Find where the given text appears and provide that cell's center as [x, y] coordinate. 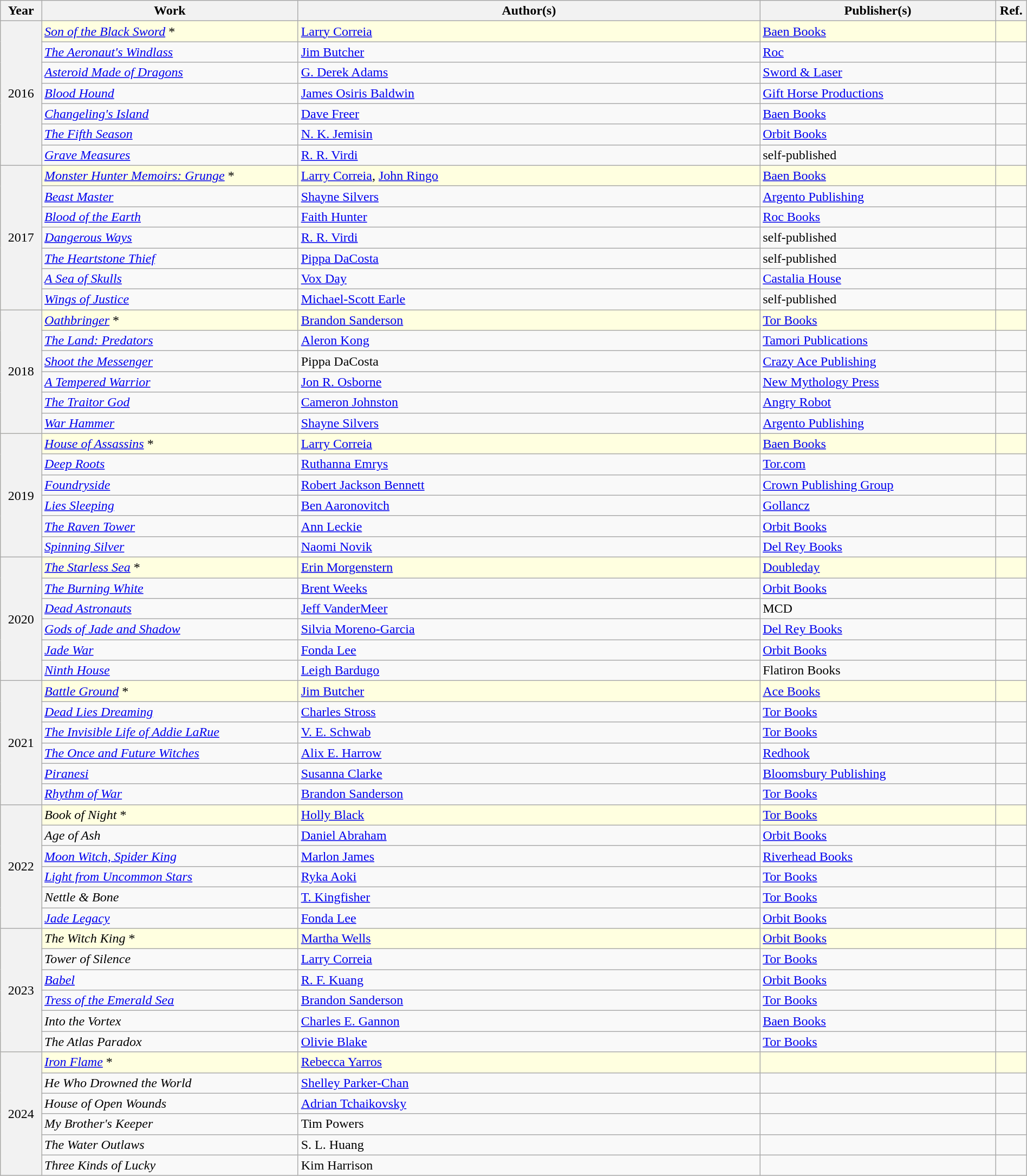
Work [170, 11]
Moon Witch, Spider King [170, 856]
Sword & Laser [878, 73]
The Witch King * [170, 939]
2016 [21, 93]
Tress of the Emerald Sea [170, 1000]
Gollancz [878, 505]
Ryka Aoki [529, 876]
Doubleday [878, 567]
Redhook [878, 753]
Gift Horse Productions [878, 93]
The Once and Future Witches [170, 753]
Vox Day [529, 279]
Light from Uncommon Stars [170, 876]
Foundryside [170, 485]
MCD [878, 609]
Robert Jackson Bennett [529, 485]
T. Kingfisher [529, 897]
The Fifth Season [170, 134]
Iron Flame * [170, 1062]
The Land: Predators [170, 341]
Castalia House [878, 279]
Monster Hunter Memoirs: Grunge * [170, 176]
Three Kinds of Lucky [170, 1165]
Blood of the Earth [170, 217]
Susanna Clarke [529, 774]
Alix E. Harrow [529, 753]
Dangerous Ways [170, 237]
Naomi Novik [529, 547]
Into the Vortex [170, 1021]
Rhythm of War [170, 794]
Son of the Black Sword * [170, 31]
Michael-Scott Earle [529, 300]
Year [21, 11]
2019 [21, 495]
Tim Powers [529, 1124]
Beast Master [170, 196]
Ben Aaronovitch [529, 505]
2020 [21, 619]
Wings of Justice [170, 300]
Jeff VanderMeer [529, 609]
Dead Astronauts [170, 609]
A Tempered Warrior [170, 382]
Jade Legacy [170, 918]
The Burning White [170, 588]
G. Derek Adams [529, 73]
S. L. Huang [529, 1145]
Martha Wells [529, 939]
Age of Ash [170, 835]
2021 [21, 743]
Flatiron Books [878, 671]
Charles Stross [529, 712]
Ref. [1011, 11]
Adrian Tchaikovsky [529, 1103]
Ann Leckie [529, 526]
House of Open Wounds [170, 1103]
War Hammer [170, 423]
Spinning Silver [170, 547]
Publisher(s) [878, 11]
The Invisible Life of Addie LaRue [170, 732]
Silvia Moreno-Garcia [529, 629]
Dead Lies Dreaming [170, 712]
Cameron Johnston [529, 402]
A Sea of Skulls [170, 279]
Brent Weeks [529, 588]
The Starless Sea * [170, 567]
Erin Morgenstern [529, 567]
The Atlas Paradox [170, 1042]
2023 [21, 990]
Blood Hound [170, 93]
Ace Books [878, 691]
Asteroid Made of Dragons [170, 73]
Jade War [170, 650]
Book of Night * [170, 815]
Roc [878, 52]
Dave Freer [529, 114]
James Osiris Baldwin [529, 93]
Ninth House [170, 671]
Tamori Publications [878, 341]
Crazy Ace Publishing [878, 361]
Crown Publishing Group [878, 485]
Angry Robot [878, 402]
Ruthanna Emrys [529, 464]
Gods of Jade and Shadow [170, 629]
Nettle & Bone [170, 897]
Shelley Parker-Chan [529, 1083]
Tor.com [878, 464]
Marlon James [529, 856]
House of Assassins * [170, 444]
Faith Hunter [529, 217]
Oathbringer * [170, 320]
New Mythology Press [878, 382]
The Water Outlaws [170, 1145]
Olivie Blake [529, 1042]
R. F. Kuang [529, 980]
Riverhead Books [878, 856]
Rebecca Yarros [529, 1062]
Leigh Bardugo [529, 671]
2018 [21, 372]
The Traitor God [170, 402]
Roc Books [878, 217]
Changeling's Island [170, 114]
Daniel Abraham [529, 835]
Bloomsbury Publishing [878, 774]
2017 [21, 237]
Kim Harrison [529, 1165]
Deep Roots [170, 464]
Author(s) [529, 11]
The Aeronaut's Windlass [170, 52]
N. K. Jemisin [529, 134]
The Heartstone Thief [170, 258]
My Brother's Keeper [170, 1124]
Grave Measures [170, 155]
Shoot the Messenger [170, 361]
Babel [170, 980]
2024 [21, 1114]
Charles E. Gannon [529, 1021]
He Who Drowned the World [170, 1083]
2022 [21, 866]
The Raven Tower [170, 526]
Piranesi [170, 774]
Lies Sleeping [170, 505]
V. E. Schwab [529, 732]
Battle Ground * [170, 691]
Larry Correia, John Ringo [529, 176]
Tower of Silence [170, 959]
Holly Black [529, 815]
Aleron Kong [529, 341]
Jon R. Osborne [529, 382]
